Locate the cell with the specified text and output its (X, Y) center coordinate. 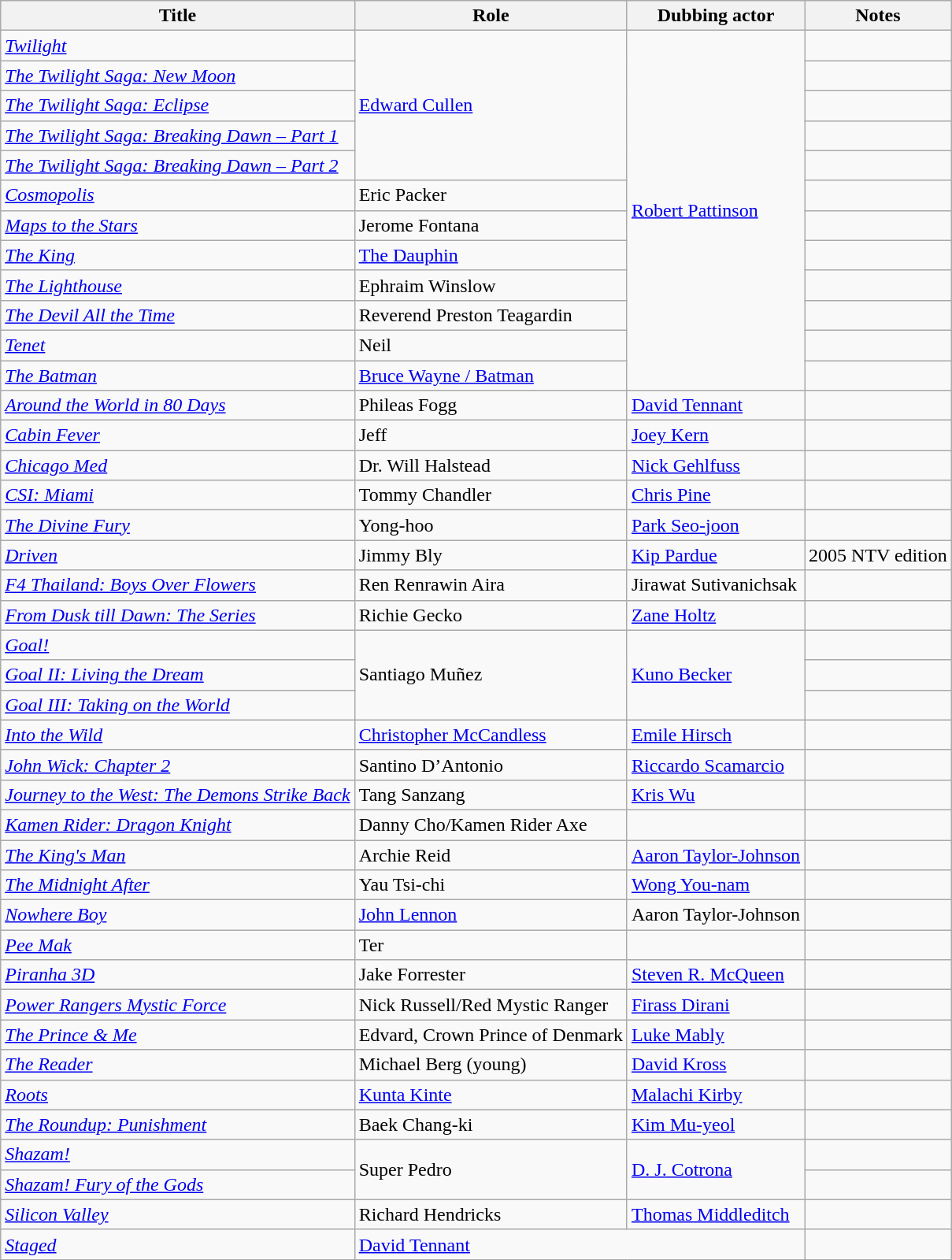
Neil (491, 345)
Cosmopolis (178, 195)
Bruce Wayne / Batman (491, 376)
Dubbing actor (715, 16)
Eric Packer (491, 195)
The Lighthouse (178, 285)
Piranha 3D (178, 975)
Jake Forrester (491, 975)
Edward Cullen (491, 106)
Baek Chang-ki (491, 1125)
Ter (491, 945)
Robert Pattinson (715, 211)
Michael Berg (young) (491, 1065)
Staged (178, 1244)
Jimmy Bly (491, 555)
Chicago Med (178, 465)
Nick Gehlfuss (715, 465)
Tommy Chandler (491, 495)
Emile Hirsch (715, 735)
CSI: Miami (178, 495)
The Divine Fury (178, 525)
The King (178, 255)
Roots (178, 1095)
F4 Thailand: Boys Over Flowers (178, 585)
Park Seo-joon (715, 525)
Shazam! (178, 1154)
Zane Holtz (715, 615)
The Twilight Saga: Eclipse (178, 106)
Cabin Fever (178, 435)
The Devil All the Time (178, 315)
Title (178, 16)
Super Pedro (491, 1169)
Jeff (491, 435)
Goal! (178, 645)
Kunta Kinte (491, 1095)
Ephraim Winslow (491, 285)
Thomas Middleditch (715, 1214)
Santiago Muñez (491, 675)
Riccardo Scamarcio (715, 765)
Jirawat Sutivanichsak (715, 585)
The Twilight Saga: New Moon (178, 76)
Nick Russell/Red Mystic Ranger (491, 1005)
Joey Kern (715, 435)
Kris Wu (715, 795)
David Kross (715, 1065)
Tenet (178, 345)
Chris Pine (715, 495)
Steven R. McQueen (715, 975)
Richie Gecko (491, 615)
Archie Reid (491, 854)
Nowhere Boy (178, 915)
Luke Mably (715, 1035)
Maps to the Stars (178, 225)
Wong You-nam (715, 885)
Shazam! Fury of the Gods (178, 1184)
Jerome Fontana (491, 225)
D. J. Cotrona (715, 1169)
John Wick: Chapter 2 (178, 765)
Firass Dirani (715, 1005)
Kuno Becker (715, 675)
John Lennon (491, 915)
Goal III: Taking on the World (178, 705)
Kamen Rider: Dragon Knight (178, 825)
2005 NTV edition (879, 555)
Edvard, Crown Prince of Denmark (491, 1035)
Santino D’Antonio (491, 765)
From Dusk till Dawn: The Series (178, 615)
Twilight (178, 46)
Yong-hoo (491, 525)
Goal II: Living the Dream (178, 675)
The Reader (178, 1065)
Phileas Fogg (491, 406)
Reverend Preston Teagardin (491, 315)
Kip Pardue (715, 555)
The Twilight Saga: Breaking Dawn – Part 1 (178, 135)
Power Rangers Mystic Force (178, 1005)
Kim Mu-yeol (715, 1125)
Christopher McCandless (491, 735)
The Dauphin (491, 255)
Driven (178, 555)
The King's Man (178, 854)
Into the Wild (178, 735)
Yau Tsi-chi (491, 885)
Richard Hendricks (491, 1214)
Silicon Valley (178, 1214)
Notes (879, 16)
The Prince & Me (178, 1035)
Tang Sanzang (491, 795)
The Twilight Saga: Breaking Dawn – Part 2 (178, 165)
The Midnight After (178, 885)
Danny Cho/Kamen Rider Axe (491, 825)
Role (491, 16)
Ren Renrawin Aira (491, 585)
Pee Mak (178, 945)
The Batman (178, 376)
Around the World in 80 Days (178, 406)
The Roundup: Punishment (178, 1125)
Dr. Will Halstead (491, 465)
Malachi Kirby (715, 1095)
Journey to the West: The Demons Strike Back (178, 795)
